Provide the (X, Y) coordinate of the cell's center where the given text is located.  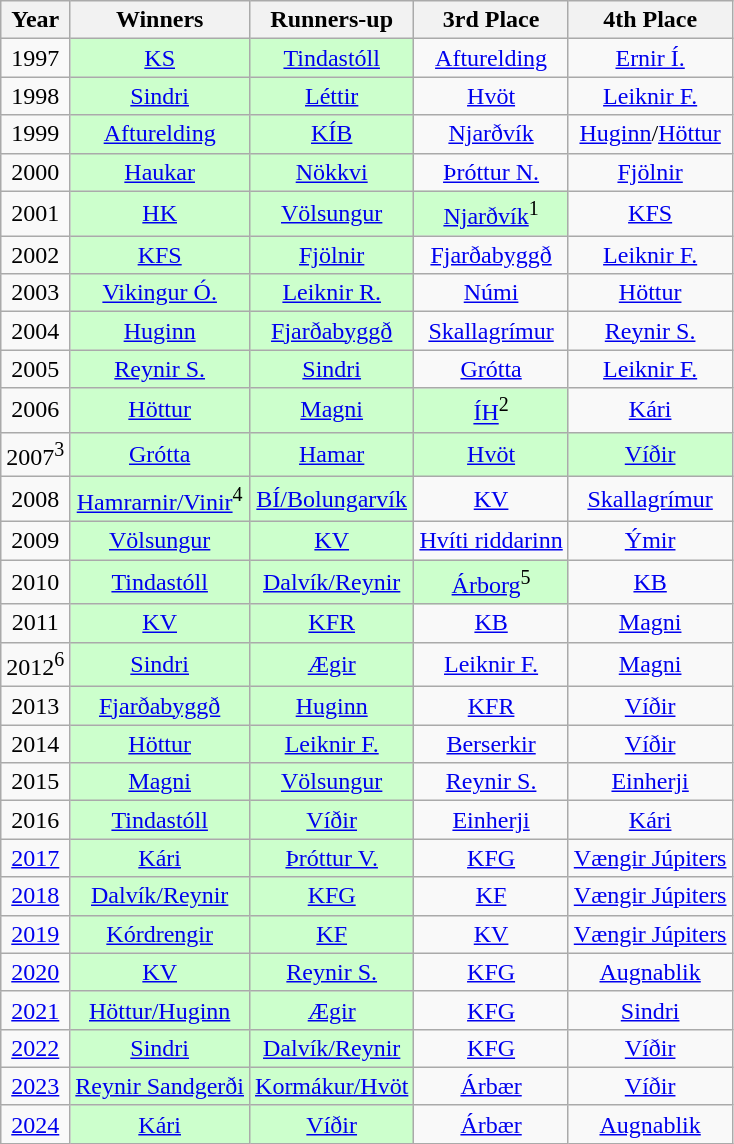
2021 (36, 1010)
Kormákur/Hvöt (332, 1086)
20126 (36, 664)
Haukar (160, 172)
Leiknir R. (332, 293)
1999 (36, 134)
Njarðvík (491, 134)
Runners-up (332, 20)
Vikingur Ó. (160, 293)
3rd Place (491, 20)
2015 (36, 782)
Huginn/Höttur (650, 134)
2019 (36, 934)
Þróttur N. (491, 172)
Nökkvi (332, 172)
Kórdrengir (160, 934)
2003 (36, 293)
Njarðvík1 (491, 214)
2006 (36, 410)
Léttir (332, 96)
KÍB (332, 134)
Þróttur V. (332, 858)
Ernir Í. (650, 58)
2014 (36, 744)
Berserkir (491, 744)
2005 (36, 369)
2022 (36, 1048)
2011 (36, 623)
HK (160, 214)
2004 (36, 331)
Hamrarnir/Vinir4 (160, 500)
2002 (36, 255)
Ýmir (650, 541)
Höttur/Huginn (160, 1010)
2016 (36, 820)
2009 (36, 541)
2008 (36, 500)
Hvíti riddarinn (491, 541)
2020 (36, 972)
2017 (36, 858)
Year (36, 20)
Hamar (332, 454)
ÍH2 (491, 410)
Árborg5 (491, 582)
2024 (36, 1124)
Númi (491, 293)
1998 (36, 96)
2023 (36, 1086)
2013 (36, 706)
2018 (36, 896)
20073 (36, 454)
4th Place (650, 20)
KS (160, 58)
Winners (160, 20)
1997 (36, 58)
2001 (36, 214)
2000 (36, 172)
BÍ/Bolungarvík (332, 500)
Reynir Sandgerði (160, 1086)
2010 (36, 582)
